Return the (X, Y) coordinate for the center point of the cell that contains the specified text.  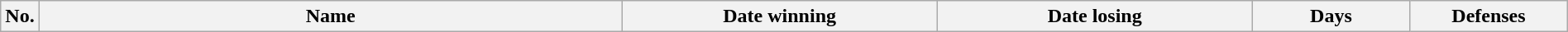
No. (20, 16)
Date winning (779, 16)
Defenses (1489, 16)
Date losing (1095, 16)
Days (1331, 16)
Name (331, 16)
